Capture the cell that displays the provided text and extract its [x, y] central coordinate. 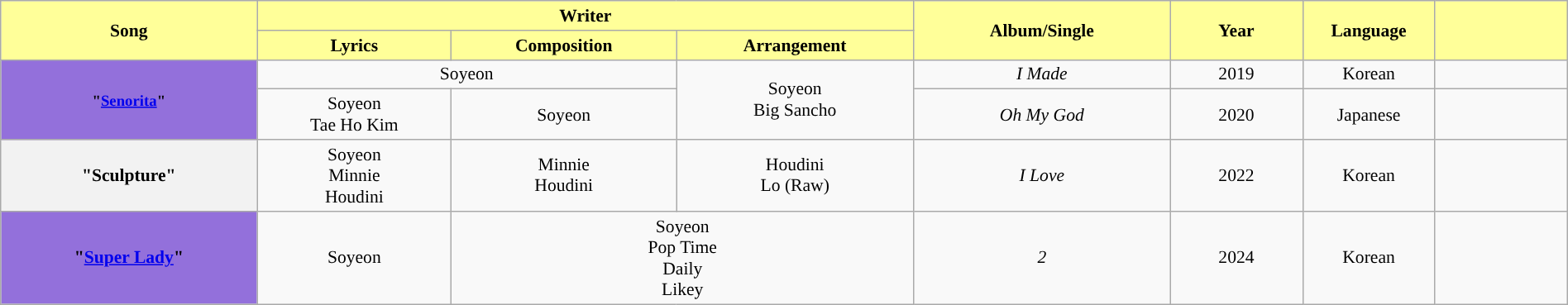
SoyeonPop TimeDailyLikey [683, 257]
HoudiniLo (Raw) [796, 175]
Song [129, 30]
Lyrics [354, 45]
Arrangement [796, 45]
SoyeonTae Ho Kim [354, 114]
"Sculpture" [129, 175]
Album/Single [1042, 30]
2 [1042, 257]
Language [1369, 30]
Oh My God [1042, 114]
"Super Lady" [129, 257]
MinnieHoudini [564, 175]
Writer [586, 16]
I Made [1042, 74]
2024 [1236, 257]
2020 [1236, 114]
SoyeonMinnieHoudini [354, 175]
I Love [1042, 175]
"Senorita" [129, 99]
SoyeonBig Sancho [796, 99]
Composition [564, 45]
2022 [1236, 175]
Japanese [1369, 114]
2019 [1236, 74]
Year [1236, 30]
